Detect which cell encompasses the target text, then output its [x, y] center coordinate. 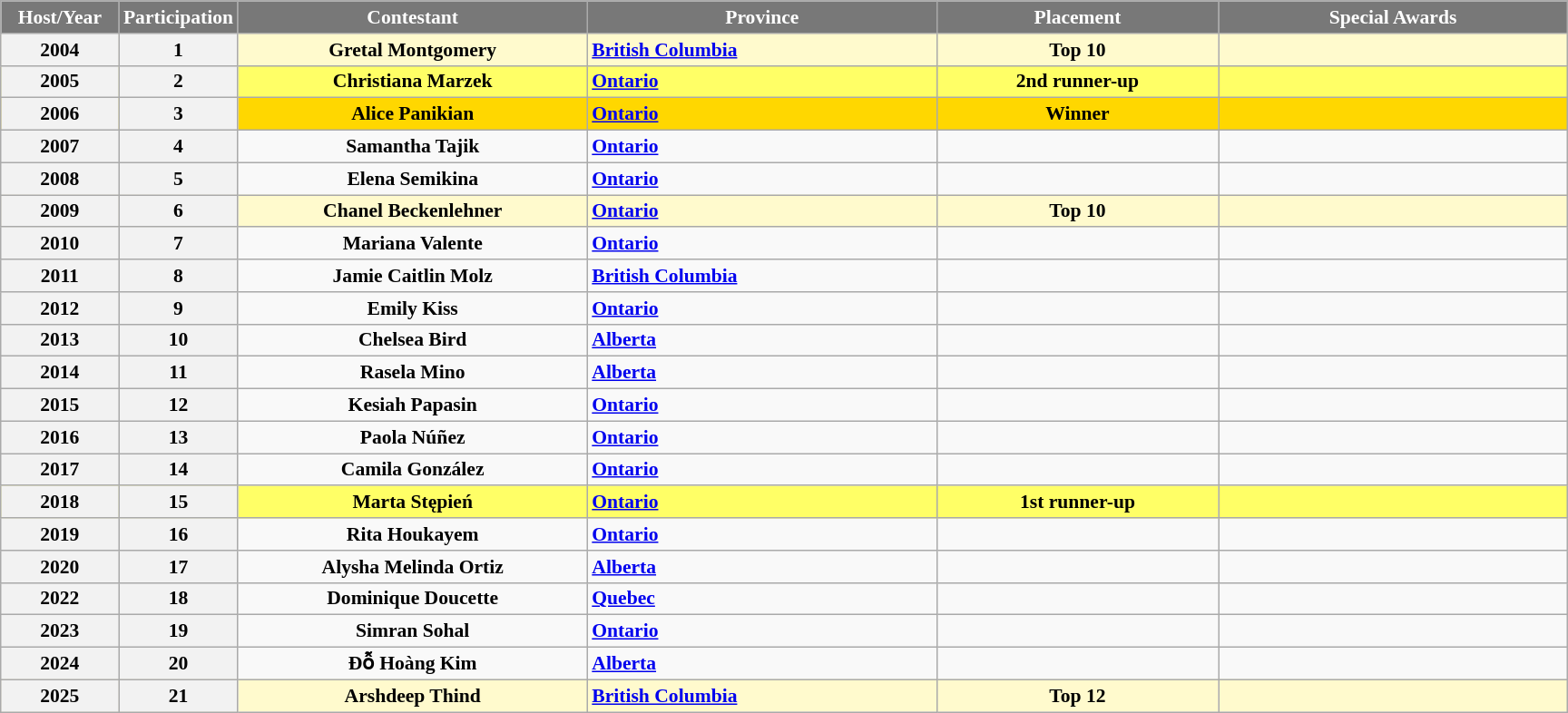
Quebec [762, 599]
Đỗ Hoàng Kim [412, 664]
Participation [178, 17]
21 [178, 696]
Top 12 [1077, 696]
2010 [60, 244]
2017 [60, 470]
2023 [60, 631]
Placement [1077, 17]
2nd runner-up [1077, 82]
10 [178, 340]
16 [178, 534]
2008 [60, 179]
Samantha Tajik [412, 147]
Host/Year [60, 17]
2022 [60, 599]
Mariana Valente [412, 244]
Jamie Caitlin Molz [412, 276]
15 [178, 503]
2012 [60, 308]
1st runner-up [1077, 503]
2004 [60, 50]
Arshdeep Thind [412, 696]
2005 [60, 82]
9 [178, 308]
Winner [1077, 114]
Contestant [412, 17]
2018 [60, 503]
Paola Núñez [412, 437]
3 [178, 114]
2 [178, 82]
Alice Panikian [412, 114]
20 [178, 664]
13 [178, 437]
2025 [60, 696]
8 [178, 276]
Emily Kiss [412, 308]
Gretal Montgomery [412, 50]
7 [178, 244]
2015 [60, 405]
Marta Stępień [412, 503]
2014 [60, 373]
12 [178, 405]
2006 [60, 114]
19 [178, 631]
Kesiah Papasin [412, 405]
5 [178, 179]
Christiana Marzek [412, 82]
Special Awards [1392, 17]
Simran Sohal [412, 631]
18 [178, 599]
Dominique Doucette [412, 599]
2009 [60, 211]
2024 [60, 664]
2016 [60, 437]
Camila González [412, 470]
6 [178, 211]
2011 [60, 276]
2013 [60, 340]
Elena Semikina [412, 179]
2007 [60, 147]
17 [178, 567]
11 [178, 373]
14 [178, 470]
Rita Houkayem [412, 534]
2020 [60, 567]
Province [762, 17]
2019 [60, 534]
1 [178, 50]
4 [178, 147]
Chelsea Bird [412, 340]
Rasela Mino [412, 373]
Alysha Melinda Ortiz [412, 567]
Chanel Beckenlehner [412, 211]
